Determine the (x, y) coordinate at the center of the cell enclosing the given text.  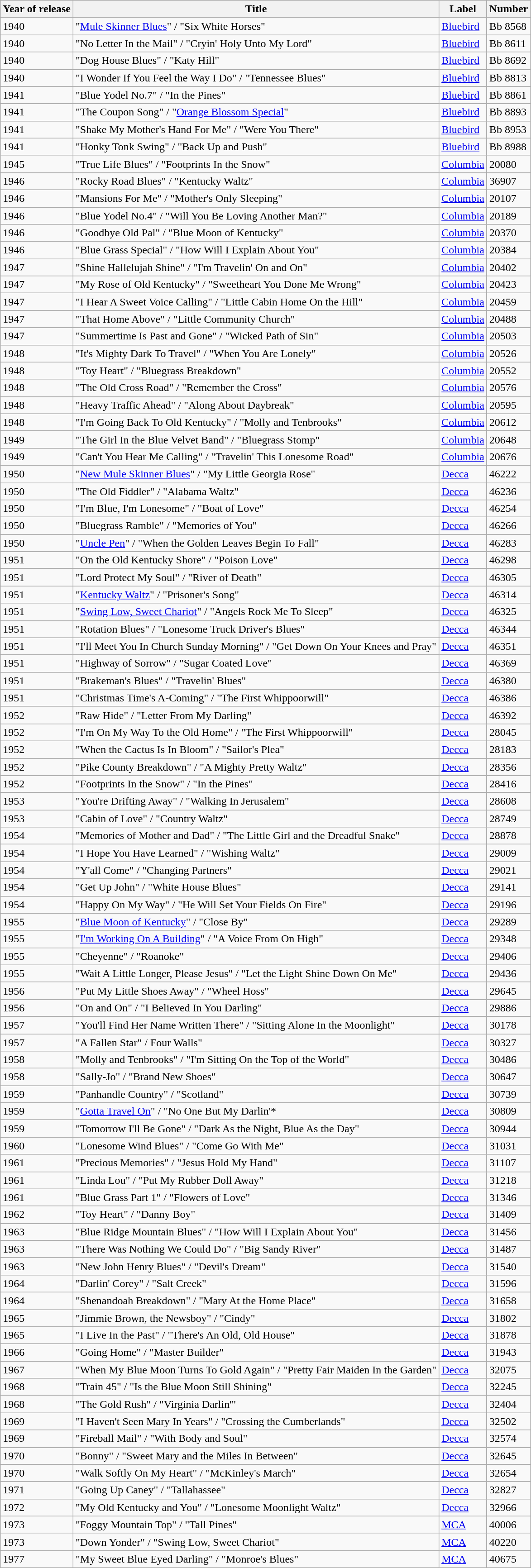
31658 (508, 1301)
46369 (508, 663)
"Can't You Hear Me Calling" / "Travelin' This Lonesome Road" (256, 457)
29886 (508, 1008)
"Brakeman's Blues" / "Travelin' Blues" (256, 681)
1977 (37, 1559)
20370 (508, 233)
1966 (37, 1353)
Bb 8813 (508, 78)
"Shenandoah Breakdown" / "Mary At the Home Place" (256, 1301)
"Footprints In the Snow" / "In the Pines" (256, 784)
"Panhandle Country" / "Scotland" (256, 1094)
1971 (37, 1490)
28749 (508, 819)
Bb 8692 (508, 61)
"I Wonder If You Feel the Way I Do" / "Tennessee Blues" (256, 78)
29645 (508, 991)
"Down Yonder" / "Swing Low, Sweet Chariot" (256, 1542)
"Blue Yodel No.4" / "Will You Be Loving Another Man?" (256, 216)
29021 (508, 870)
"The Old Cross Road" / "Remember the Cross" (256, 388)
46314 (508, 595)
"True Life Blues" / "Footprints In the Snow" (256, 164)
31456 (508, 1232)
20648 (508, 439)
46344 (508, 629)
"Blue Grass Special" / "How Will I Explain About You" (256, 250)
"Linda Lou" / "Put My Rubber Doll Away" (256, 1180)
"Goodbye Old Pal" / "Blue Moon of Kentucky" (256, 233)
"I Live In the Past" / "There's An Old, Old House" (256, 1335)
"You're Drifting Away" / "Walking In Jerusalem" (256, 801)
"Blue Ridge Mountain Blues" / "How Will I Explain About You" (256, 1232)
Number (508, 9)
"Tomorrow I'll Be Gone" / "Dark As the Night, Blue As the Day" (256, 1129)
"The Girl In the Blue Velvet Band" / "Bluegrass Stomp" (256, 439)
"That Home Above" / "Little Community Church" (256, 319)
46254 (508, 509)
Label (463, 9)
Title (256, 9)
1962 (37, 1215)
"Gotta Travel On" / "No One But My Darlin'* (256, 1111)
29406 (508, 956)
"When My Blue Moon Turns To Gold Again" / "Pretty Fair Maiden In the Garden" (256, 1370)
46325 (508, 612)
20503 (508, 336)
29009 (508, 853)
46351 (508, 646)
29436 (508, 973)
31031 (508, 1146)
1945 (37, 164)
"Heavy Traffic Ahead" / "Along About Daybreak" (256, 405)
40675 (508, 1559)
46305 (508, 577)
Year of release (37, 9)
"When the Cactus Is In Bloom" / "Sailor's Plea" (256, 749)
"The Coupon Song" / "Orange Blossom Special" (256, 112)
"Walk Softly On My Heart" / "McKinley's March" (256, 1473)
"On and On" / "I Believed In You Darling" (256, 1008)
"Going Home" / "Master Builder" (256, 1353)
"Molly and Tenbrooks" / "I'm Sitting On the Top of the World" (256, 1060)
"Precious Memories" / "Jesus Hold My Hand" (256, 1163)
31409 (508, 1215)
28878 (508, 836)
"Train 45" / "Is the Blue Moon Still Shining" (256, 1387)
46236 (508, 491)
31802 (508, 1318)
"My Old Kentucky and You" / "Lonesome Moonlight Waltz" (256, 1507)
31596 (508, 1283)
32645 (508, 1456)
40220 (508, 1542)
36907 (508, 181)
20595 (508, 405)
28045 (508, 732)
"Lord Protect My Soul" / "River of Death" (256, 577)
"Dog House Blues" / "Katy Hill" (256, 61)
30944 (508, 1129)
20552 (508, 371)
"Uncle Pen" / "When the Golden Leaves Begin To Fall" (256, 543)
"Kentucky Waltz" / "Prisoner's Song" (256, 595)
29196 (508, 905)
31878 (508, 1335)
Bb 8988 (508, 147)
"Sally-Jo" / "Brand New Shoes" (256, 1077)
28416 (508, 784)
"Y'all Come" / "Changing Partners" (256, 870)
"Jimmie Brown, the Newsboy" / "Cindy" (256, 1318)
Bb 8893 (508, 112)
28356 (508, 767)
31346 (508, 1197)
"Darlin' Corey" / "Salt Creek" (256, 1283)
29141 (508, 887)
32827 (508, 1490)
1960 (37, 1146)
"Lonesome Wind Blues" / "Come Go With Me" (256, 1146)
"Rocky Road Blues" / "Kentucky Waltz" (256, 181)
20402 (508, 267)
"Mansions For Me" / "Mother's Only Sleeping" (256, 198)
30327 (508, 1042)
"Raw Hide" / "Letter From My Darling" (256, 715)
46380 (508, 681)
Bb 8861 (508, 95)
"Blue Yodel No.7" / "In the Pines" (256, 95)
"Get Up John" / "White House Blues" (256, 887)
"Swing Low, Sweet Chariot" / "Angels Rock Me To Sleep" (256, 612)
"New Mule Skinner Blues" / "My Little Georgia Rose" (256, 474)
31107 (508, 1163)
1972 (37, 1507)
"Mule Skinner Blues" / "Six White Horses" (256, 26)
"You'll Find Her Name Written There" / "Sitting Alone In the Moonlight" (256, 1025)
20676 (508, 457)
"Going Up Caney" / "Tallahassee" (256, 1490)
Bb 8568 (508, 26)
20189 (508, 216)
"Toy Heart" / "Danny Boy" (256, 1215)
"On the Old Kentucky Shore" / "Poison Love" (256, 560)
"Put My Little Shoes Away" / "Wheel Hoss" (256, 991)
"There Was Nothing We Could Do" / "Big Sandy River" (256, 1249)
46386 (508, 698)
"Bluegrass Ramble" / "Memories of You" (256, 526)
29348 (508, 939)
"I Hope You Have Learned" / "Wishing Waltz" (256, 853)
32404 (508, 1404)
"I Haven't Seen Mary In Years" / "Crossing the Cumberlands" (256, 1421)
"A Fallen Star" / Four Walls" (256, 1042)
"My Sweet Blue Eyed Darling" / "Monroe's Blues" (256, 1559)
28183 (508, 749)
32574 (508, 1439)
"Highway of Sorrow" / "Sugar Coated Love" (256, 663)
"Wait A Little Longer, Please Jesus" / "Let the Light Shine Down On Me" (256, 973)
"I'm Working On A Building" / "A Voice From On High" (256, 939)
32654 (508, 1473)
30647 (508, 1077)
"Blue Grass Part 1" / "Flowers of Love" (256, 1197)
20526 (508, 353)
"Toy Heart" / "Bluegrass Breakdown" (256, 371)
"Happy On My Way" / "He Will Set Your Fields On Fire" (256, 905)
30486 (508, 1060)
40006 (508, 1525)
"Cheyenne" / "Roanoke" (256, 956)
"No Letter In the Mail" / "Cryin' Holy Unto My Lord" (256, 43)
"Shine Hallelujah Shine" / "I'm Travelin' On and On" (256, 267)
30809 (508, 1111)
46266 (508, 526)
"I'll Meet You In Church Sunday Morning" / "Get Down On Your Knees and Pray" (256, 646)
"Shake My Mother's Hand For Me" / "Were You There" (256, 129)
"I'm On My Way To the Old Home" / "The First Whippoorwill" (256, 732)
46283 (508, 543)
20488 (508, 319)
"Foggy Mountain Top" / "Tall Pines" (256, 1525)
"Blue Moon of Kentucky" / "Close By" (256, 922)
20612 (508, 422)
"Bonny" / "Sweet Mary and the Miles In Between" (256, 1456)
31218 (508, 1180)
"Memories of Mother and Dad" / "The Little Girl and the Dreadful Snake" (256, 836)
32966 (508, 1507)
"The Gold Rush" / "Virginia Darlin'" (256, 1404)
20459 (508, 302)
31943 (508, 1353)
29289 (508, 922)
"Cabin of Love" / "Country Waltz" (256, 819)
28608 (508, 801)
"It's Mighty Dark To Travel" / "When You Are Lonely" (256, 353)
30739 (508, 1094)
"I Hear A Sweet Voice Calling" / "Little Cabin Home On the Hill" (256, 302)
Bb 8611 (508, 43)
"Honky Tonk Swing" / "Back Up and Push" (256, 147)
"Summertime Is Past and Gone" / "Wicked Path of Sin" (256, 336)
"New John Henry Blues" / "Devil's Dream" (256, 1266)
"The Old Fiddler" / "Alabama Waltz" (256, 491)
32502 (508, 1421)
20107 (508, 198)
46392 (508, 715)
20080 (508, 164)
30178 (508, 1025)
20576 (508, 388)
46222 (508, 474)
1967 (37, 1370)
32075 (508, 1370)
Bb 8953 (508, 129)
"Fireball Mail" / "With Body and Soul" (256, 1439)
20384 (508, 250)
"Christmas Time's A-Coming" / "The First Whippoorwill" (256, 698)
31487 (508, 1249)
20423 (508, 285)
"I'm Blue, I'm Lonesome" / "Boat of Love" (256, 509)
"I'm Going Back To Old Kentucky" / "Molly and Tenbrooks" (256, 422)
"Rotation Blues" / "Lonesome Truck Driver's Blues" (256, 629)
"My Rose of Old Kentucky" / "Sweetheart You Done Me Wrong" (256, 285)
"Pike County Breakdown" / "A Mighty Pretty Waltz" (256, 767)
32245 (508, 1387)
46298 (508, 560)
31540 (508, 1266)
